Return the [x, y] coordinate for the center point of the cell that contains the specified text.  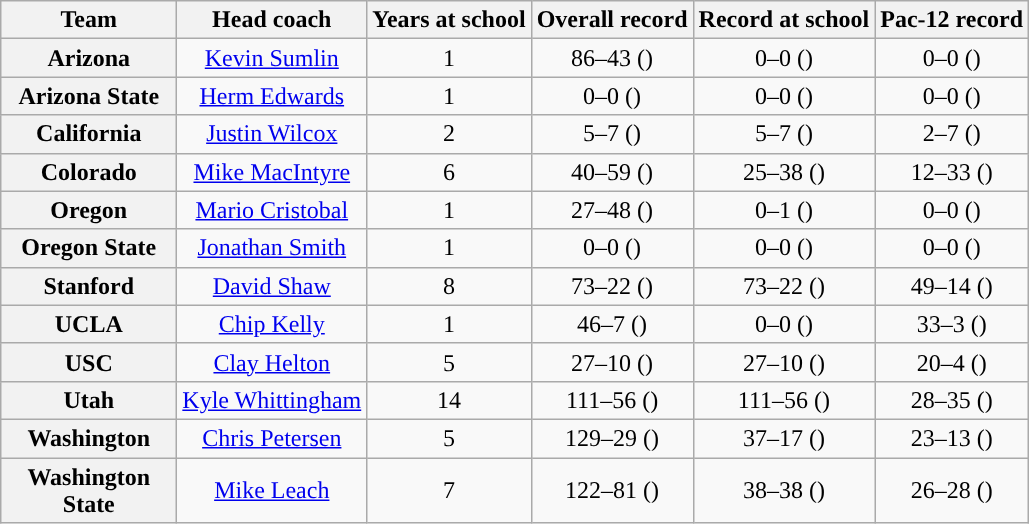
25–38 () [784, 172]
Clay Helton [272, 362]
Oregon [89, 210]
Utah [89, 400]
Washington State [89, 490]
Head coach [272, 20]
Justin Wilcox [272, 134]
49–14 () [952, 286]
California [89, 134]
Arizona [89, 58]
46–7 () [612, 324]
33–3 () [952, 324]
28–35 () [952, 400]
8 [449, 286]
Mike MacIntyre [272, 172]
122–81 () [612, 490]
Washington [89, 438]
Arizona State [89, 96]
38–38 () [784, 490]
6 [449, 172]
37–17 () [784, 438]
David Shaw [272, 286]
23–13 () [952, 438]
UCLA [89, 324]
USC [89, 362]
0–1 () [784, 210]
129–29 () [612, 438]
Mike Leach [272, 490]
26–28 () [952, 490]
Years at school [449, 20]
Stanford [89, 286]
27–48 () [612, 210]
Overall record [612, 20]
Jonathan Smith [272, 248]
Herm Edwards [272, 96]
Oregon State [89, 248]
14 [449, 400]
7 [449, 490]
Team [89, 20]
Kyle Whittingham [272, 400]
2–7 () [952, 134]
12–33 () [952, 172]
Chip Kelly [272, 324]
Pac-12 record [952, 20]
Record at school [784, 20]
Colorado [89, 172]
20–4 () [952, 362]
Mario Cristobal [272, 210]
Kevin Sumlin [272, 58]
2 [449, 134]
40–59 () [612, 172]
Chris Petersen [272, 438]
86–43 () [612, 58]
